Determine the (x, y) coordinate at the center of the cell enclosing the given text.  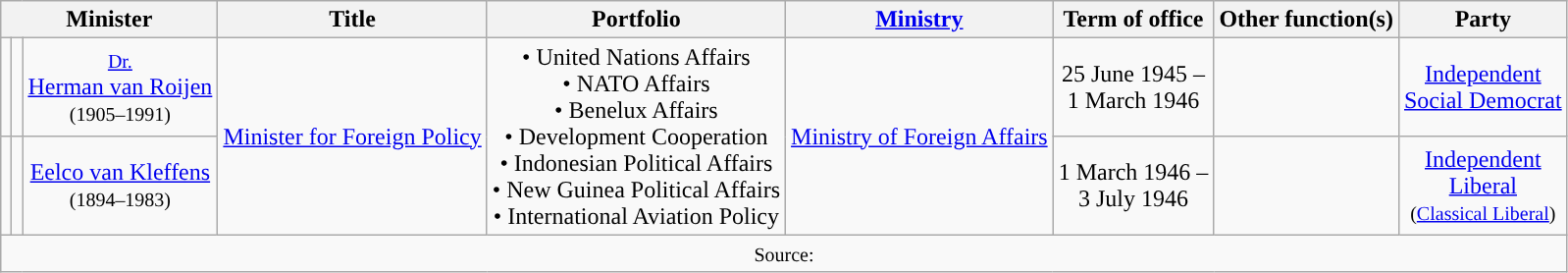
Party (1483, 20)
25 June 1945 – 1 March 1946 (1133, 87)
Term of office (1133, 20)
Eelco van Kleffens (1894–1983) (120, 186)
Portfolio (636, 20)
Minister (110, 20)
Dr. Herman van Roijen (1905–1991) (120, 87)
Other function(s) (1307, 20)
Ministry (920, 20)
Title (352, 20)
Source: (784, 253)
1 March 1946 – 3 July 1946 (1133, 186)
Independent Liberal (Classical Liberal) (1483, 186)
Ministry of Foreign Affairs (920, 136)
Independent Social Democrat (1483, 87)
Minister for Foreign Policy (352, 136)
